Output the (x, y) coordinate of the center of the cell containing the given text.  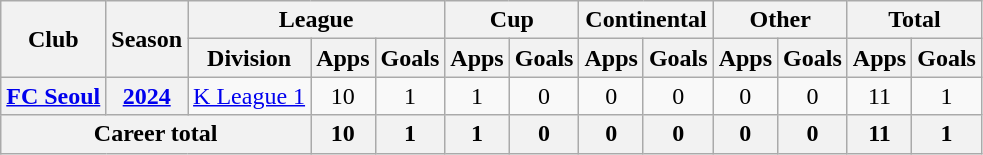
Division (250, 58)
Cup (512, 20)
League (316, 20)
K League 1 (250, 96)
Season (147, 39)
Career total (156, 134)
2024 (147, 96)
Other (780, 20)
Continental (646, 20)
FC Seoul (54, 96)
Total (914, 20)
Club (54, 39)
